Provide the (X, Y) coordinate of the cell's center where the given text is located.  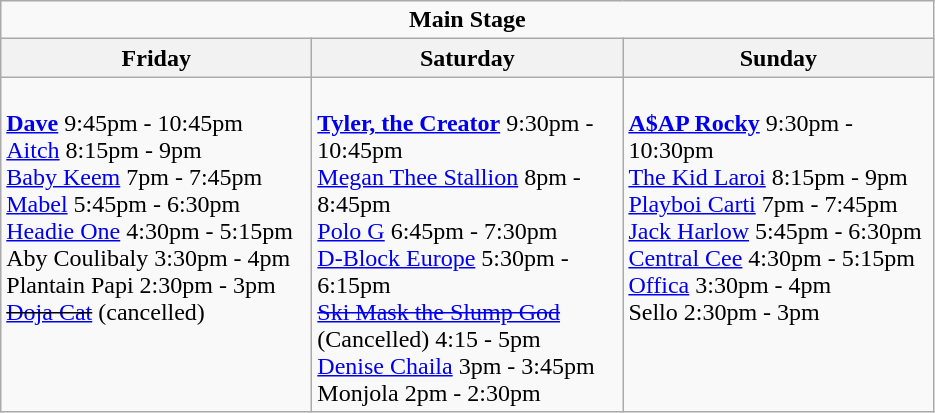
Saturday (468, 58)
Friday (156, 58)
Sunday (778, 58)
Main Stage (468, 20)
